Find where the given text appears and provide that cell's center as [X, Y] coordinate. 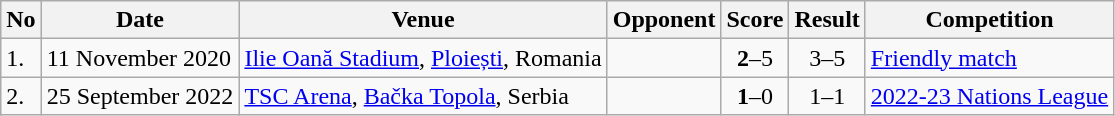
Friendly match [989, 58]
1–1 [827, 96]
1–0 [755, 96]
Result [827, 20]
Venue [423, 20]
1. [21, 58]
TSC Arena, Bačka Topola, Serbia [423, 96]
Ilie Oană Stadium, Ploiești, Romania [423, 58]
Competition [989, 20]
2. [21, 96]
25 September 2022 [140, 96]
Date [140, 20]
11 November 2020 [140, 58]
No [21, 20]
Score [755, 20]
3–5 [827, 58]
2022-23 Nations League [989, 96]
2–5 [755, 58]
Opponent [664, 20]
